Return the (X, Y) coordinate for the center point of the cell that contains the specified text.  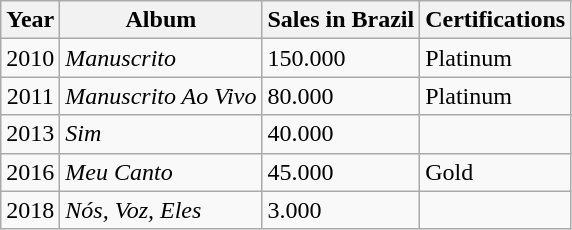
2010 (30, 58)
2011 (30, 96)
2013 (30, 134)
45.000 (341, 172)
Certifications (496, 20)
Gold (496, 172)
Meu Canto (161, 172)
3.000 (341, 210)
Year (30, 20)
Album (161, 20)
Manuscrito (161, 58)
Sales in Brazil (341, 20)
Sim (161, 134)
80.000 (341, 96)
40.000 (341, 134)
2018 (30, 210)
150.000 (341, 58)
Nós, Voz, Eles (161, 210)
Manuscrito Ao Vivo (161, 96)
2016 (30, 172)
